Locate the cell with the specified text and output its [X, Y] center coordinate. 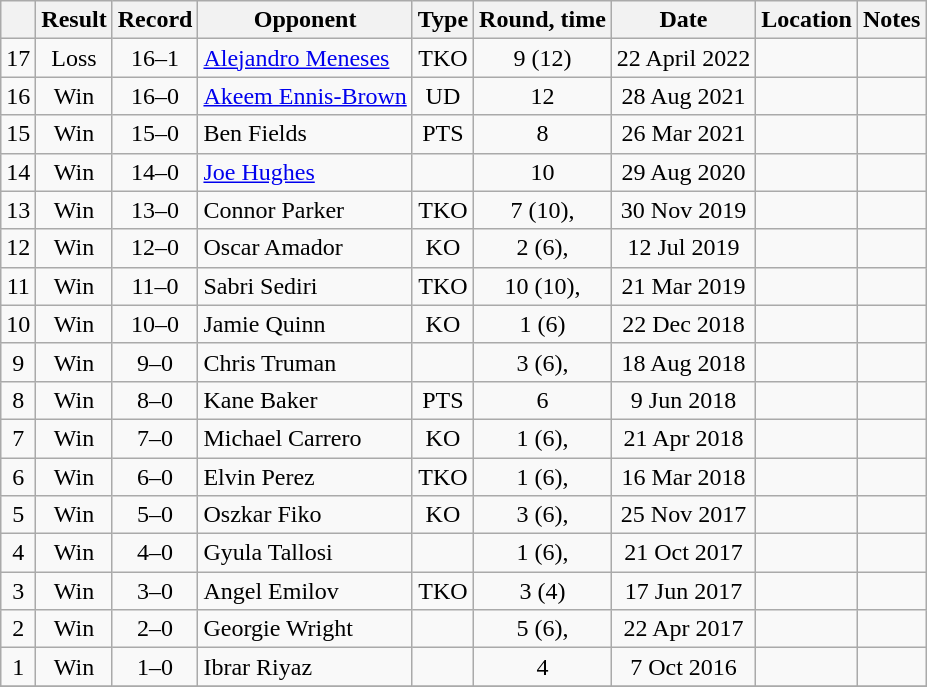
14 [18, 172]
Joe Hughes [305, 172]
Oscar Amador [305, 248]
Akeem Ennis-Brown [305, 96]
16 Mar 2018 [683, 477]
18 Aug 2018 [683, 362]
21 Oct 2017 [683, 553]
4–0 [155, 553]
5–0 [155, 515]
7 [18, 438]
29 Aug 2020 [683, 172]
Opponent [305, 20]
Location [807, 20]
Michael Carrero [305, 438]
5 (6), [543, 629]
12–0 [155, 248]
6–0 [155, 477]
Type [442, 20]
Chris Truman [305, 362]
Kane Baker [305, 400]
22 Dec 2018 [683, 324]
13 [18, 210]
5 [18, 515]
UD [442, 96]
30 Nov 2019 [683, 210]
10–0 [155, 324]
Jamie Quinn [305, 324]
11–0 [155, 286]
13–0 [155, 210]
14–0 [155, 172]
17 Jun 2017 [683, 591]
Ibrar Riyaz [305, 667]
Notes [891, 20]
3 (4) [543, 591]
Result [74, 20]
21 Apr 2018 [683, 438]
Loss [74, 58]
Round, time [543, 20]
9 (12) [543, 58]
7–0 [155, 438]
22 April 2022 [683, 58]
26 Mar 2021 [683, 134]
16 [18, 96]
Gyula Tallosi [305, 553]
9–0 [155, 362]
2 (6), [543, 248]
15 [18, 134]
Date [683, 20]
9 Jun 2018 [683, 400]
Sabri Sediri [305, 286]
2–0 [155, 629]
3 [18, 591]
11 [18, 286]
2 [18, 629]
10 (10), [543, 286]
16–1 [155, 58]
25 Nov 2017 [683, 515]
22 Apr 2017 [683, 629]
Connor Parker [305, 210]
12 Jul 2019 [683, 248]
1–0 [155, 667]
17 [18, 58]
21 Mar 2019 [683, 286]
28 Aug 2021 [683, 96]
7 Oct 2016 [683, 667]
1 [18, 667]
Ben Fields [305, 134]
15–0 [155, 134]
Record [155, 20]
9 [18, 362]
Angel Emilov [305, 591]
Alejandro Meneses [305, 58]
Elvin Perez [305, 477]
7 (10), [543, 210]
Oszkar Fiko [305, 515]
3–0 [155, 591]
16–0 [155, 96]
8–0 [155, 400]
Georgie Wright [305, 629]
1 (6) [543, 324]
